For the text-containing cell, return its midpoint in (x, y) coordinate format. 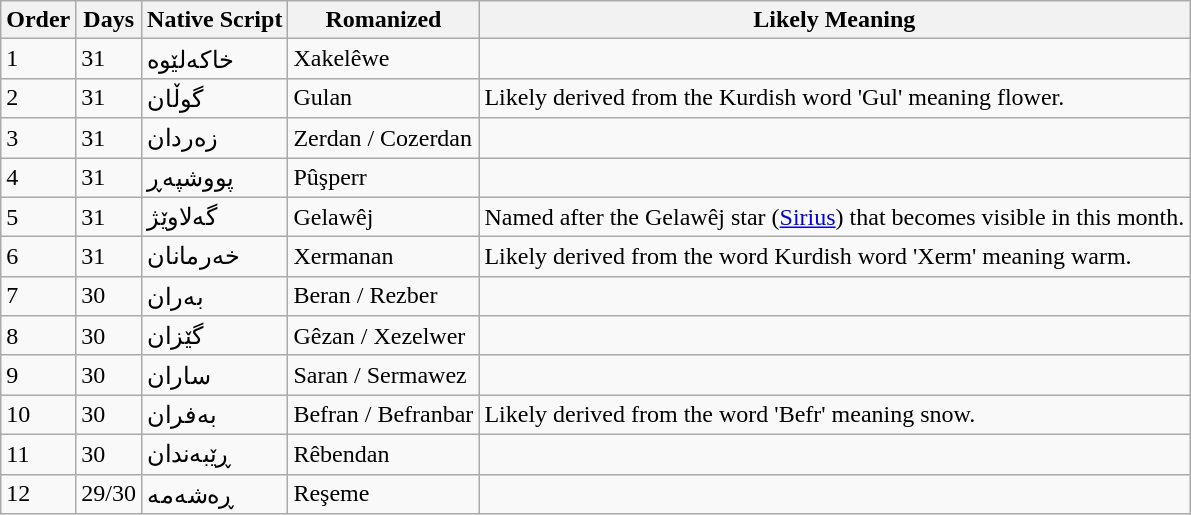
Gulan (384, 98)
گوڵان (215, 98)
خاکەلێوە (215, 59)
4 (38, 178)
11 (38, 454)
Gêzan / Xezelwer (384, 336)
Gelawêj (384, 217)
29/30 (109, 494)
12 (38, 494)
گەلاوێژ (215, 217)
6 (38, 257)
Saran / Sermawez (384, 375)
9 (38, 375)
گێزان (215, 336)
Likely derived from the word Kurdish word 'Xerm' meaning warm. (834, 257)
Rêbendan (384, 454)
ڕەشەمە (215, 494)
Named after the Gelawêj star (Sirius) that becomes visible in this month. (834, 217)
10 (38, 415)
Likely derived from the Kurdish word 'Gul' meaning flower. (834, 98)
Zerdan / Cozerdan (384, 138)
پووشپەڕ (215, 178)
بەفران (215, 415)
3 (38, 138)
Xermanan (384, 257)
Order (38, 20)
Reşeme (384, 494)
Befran / Befranbar (384, 415)
زەردان (215, 138)
8 (38, 336)
Romanized (384, 20)
Xakelêwe (384, 59)
Native Script (215, 20)
2 (38, 98)
5 (38, 217)
Beran / Rezber (384, 296)
7 (38, 296)
ساران (215, 375)
Likely derived from the word 'Befr' meaning snow. (834, 415)
ڕێبەندان (215, 454)
1 (38, 59)
بەران (215, 296)
Pûşperr (384, 178)
Days (109, 20)
خەرمانان (215, 257)
Likely Meaning (834, 20)
